Return (X, Y) of the center of cell containing provided text 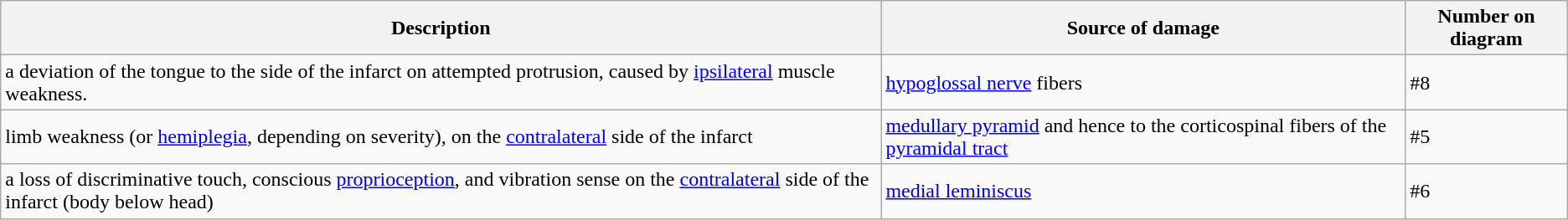
a loss of discriminative touch, conscious proprioception, and vibration sense on the contralateral side of the infarct (body below head) (441, 191)
medullary pyramid and hence to the corticospinal fibers of the pyramidal tract (1143, 137)
limb weakness (or hemiplegia, depending on severity), on the contralateral side of the infarct (441, 137)
hypoglossal nerve fibers (1143, 82)
Source of damage (1143, 28)
#5 (1487, 137)
#8 (1487, 82)
Description (441, 28)
a deviation of the tongue to the side of the infarct on attempted protrusion, caused by ipsilateral muscle weakness. (441, 82)
#6 (1487, 191)
Number on diagram (1487, 28)
medial leminiscus (1143, 191)
